Detect which cell encompasses the target text, then output its (x, y) center coordinate. 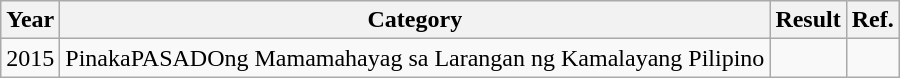
Category (415, 20)
Year (30, 20)
2015 (30, 58)
Ref. (872, 20)
PinakaPASADOng Mamamahayag sa Larangan ng Kamalayang Pilipino (415, 58)
Result (808, 20)
